Return the [x, y] coordinate for the center point of the cell that contains the specified text.  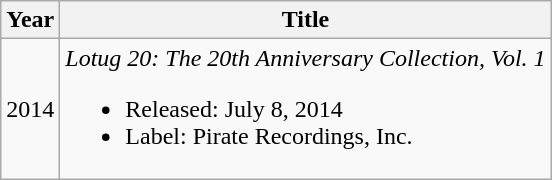
Lotug 20: The 20th Anniversary Collection, Vol. 1Released: July 8, 2014Label: Pirate Recordings, Inc. [306, 109]
Year [30, 20]
2014 [30, 109]
Title [306, 20]
